Search for the cell housing the specified text and yield its (X, Y) center coordinate. 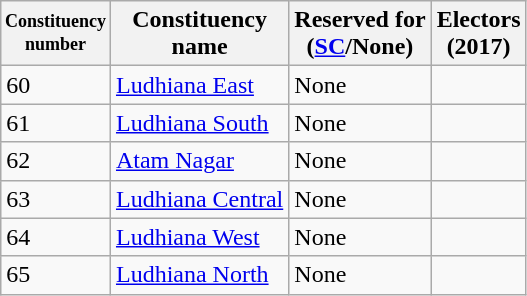
Ludhiana East (199, 85)
61 (56, 123)
62 (56, 161)
Ludhiana West (199, 237)
Ludhiana North (199, 275)
Constituencynumber (56, 34)
60 (56, 85)
Reserved for(SC/None) (360, 34)
Ludhiana South (199, 123)
63 (56, 199)
64 (56, 237)
Ludhiana Central (199, 199)
Electors(2017) (478, 34)
Atam Nagar (199, 161)
65 (56, 275)
Constituencyname (199, 34)
